Scan for the cell matching the given text and deliver its (X, Y) coordinate at center. 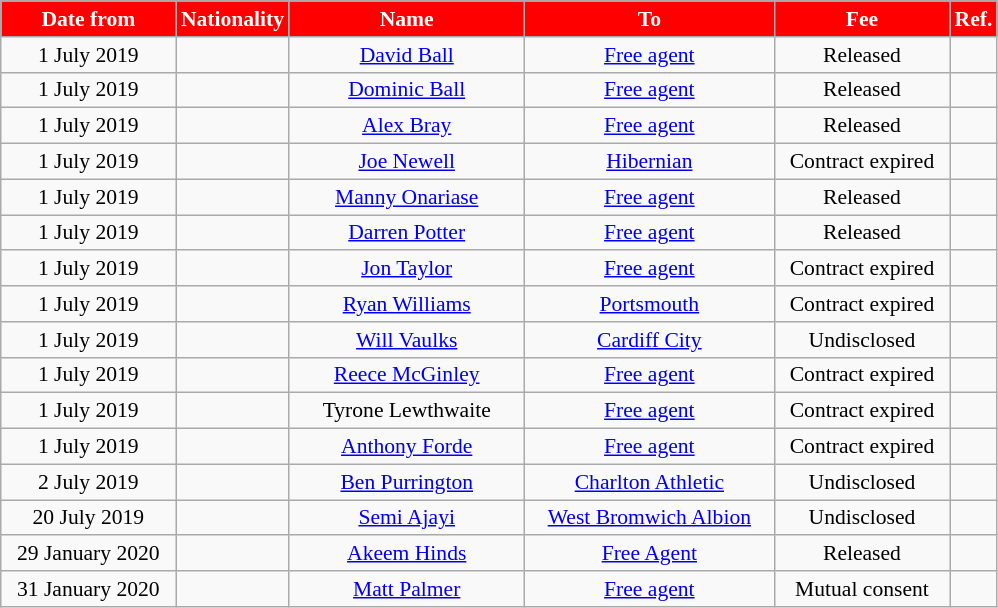
Manny Onariase (406, 197)
Free Agent (649, 554)
Mutual consent (862, 589)
Portsmouth (649, 304)
Ben Purrington (406, 482)
Date from (88, 19)
20 July 2019 (88, 518)
Will Vaulks (406, 340)
David Ball (406, 55)
Hibernian (649, 162)
Nationality (232, 19)
Joe Newell (406, 162)
Darren Potter (406, 233)
To (649, 19)
29 January 2020 (88, 554)
Fee (862, 19)
Alex Bray (406, 126)
Tyrone Lewthwaite (406, 411)
31 January 2020 (88, 589)
Cardiff City (649, 340)
West Bromwich Albion (649, 518)
Reece McGinley (406, 375)
2 July 2019 (88, 482)
Matt Palmer (406, 589)
Dominic Ball (406, 90)
Ryan Williams (406, 304)
Akeem Hinds (406, 554)
Jon Taylor (406, 269)
Ref. (974, 19)
Name (406, 19)
Semi Ajayi (406, 518)
Charlton Athletic (649, 482)
Anthony Forde (406, 447)
